Output the [X, Y] coordinate of the center of the cell containing the given text.  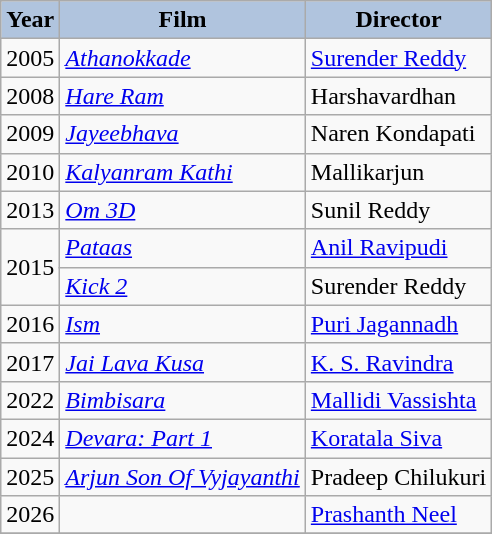
Director [398, 20]
Koratala Siva [398, 438]
Anil Ravipudi [398, 248]
Athanokkade [183, 58]
Puri Jagannadh [398, 324]
Naren Kondapati [398, 134]
Prashanth Neel [398, 515]
Jai Lava Kusa [183, 362]
Devara: Part 1 [183, 438]
Bimbisara [183, 400]
Sunil Reddy [398, 210]
Pataas [183, 248]
Kalyanram Kathi [183, 172]
2026 [30, 515]
2015 [30, 267]
Om 3D [183, 210]
Arjun Son Of Vyjayanthi [183, 477]
Kick 2 [183, 286]
Jayeebhava [183, 134]
2009 [30, 134]
Ism [183, 324]
2017 [30, 362]
2022 [30, 400]
Pradeep Chilukuri [398, 477]
Harshavardhan [398, 96]
Film [183, 20]
2016 [30, 324]
2013 [30, 210]
Hare Ram [183, 96]
Mallikarjun [398, 172]
K. S. Ravindra [398, 362]
2010 [30, 172]
Year [30, 20]
2005 [30, 58]
2025 [30, 477]
Mallidi Vassishta [398, 400]
2024 [30, 438]
2008 [30, 96]
